Output the (X, Y) coordinate of the center of the cell containing the given text.  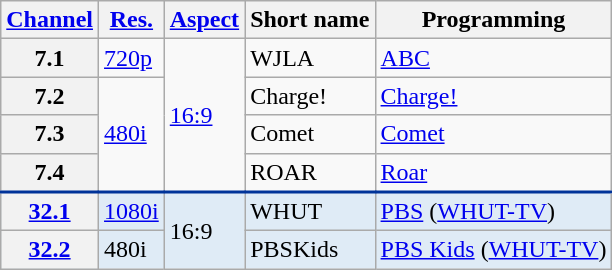
Short name (310, 20)
7.3 (50, 134)
Roar (494, 172)
ROAR (310, 172)
PBSKids (310, 250)
Aspect (204, 20)
7.2 (50, 96)
720p (132, 58)
ABC (494, 58)
WHUT (310, 212)
32.2 (50, 250)
7.1 (50, 58)
PBS Kids (WHUT-TV) (494, 250)
WJLA (310, 58)
Res. (132, 20)
32.1 (50, 212)
Programming (494, 20)
Channel (50, 20)
1080i (132, 212)
7.4 (50, 172)
PBS (WHUT-TV) (494, 212)
